Return [x, y] of the center of cell containing provided text 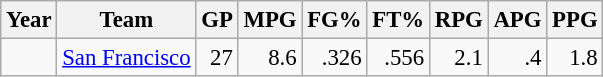
RPG [458, 20]
.4 [518, 58]
2.1 [458, 58]
MPG [270, 20]
APG [518, 20]
.556 [398, 58]
8.6 [270, 58]
FT% [398, 20]
1.8 [575, 58]
Team [126, 20]
27 [217, 58]
FG% [334, 20]
GP [217, 20]
.326 [334, 58]
PPG [575, 20]
Year [29, 20]
San Francisco [126, 58]
